Output the [X, Y] coordinate of the center of the cell containing the given text.  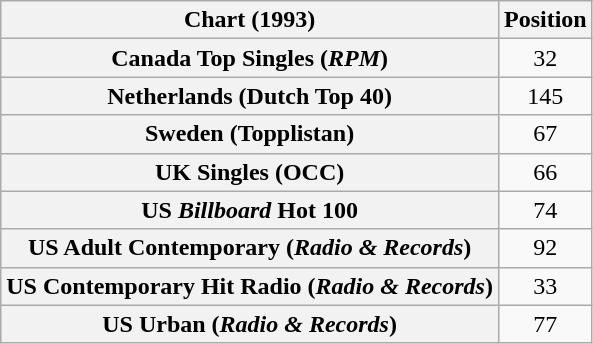
Position [545, 20]
66 [545, 172]
67 [545, 134]
Netherlands (Dutch Top 40) [250, 96]
Chart (1993) [250, 20]
92 [545, 248]
US Urban (Radio & Records) [250, 324]
33 [545, 286]
77 [545, 324]
US Billboard Hot 100 [250, 210]
145 [545, 96]
US Contemporary Hit Radio (Radio & Records) [250, 286]
74 [545, 210]
UK Singles (OCC) [250, 172]
32 [545, 58]
US Adult Contemporary (Radio & Records) [250, 248]
Sweden (Topplistan) [250, 134]
Canada Top Singles (RPM) [250, 58]
